Return [x, y] of the center of cell containing provided text 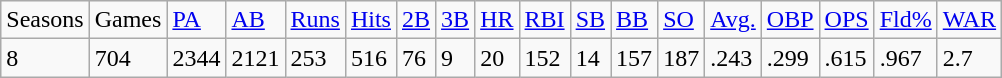
.967 [906, 58]
Avg. [734, 20]
157 [634, 58]
PA [196, 20]
SO [682, 20]
AB [256, 20]
RBI [544, 20]
HR [497, 20]
14 [590, 58]
187 [682, 58]
2.7 [969, 58]
OPS [846, 20]
3B [456, 20]
704 [128, 58]
2121 [256, 58]
Fld% [906, 20]
.615 [846, 58]
.299 [790, 58]
OBP [790, 20]
WAR [969, 20]
2344 [196, 58]
Runs [315, 20]
BB [634, 20]
.243 [734, 58]
76 [416, 58]
253 [315, 58]
516 [370, 58]
152 [544, 58]
8 [45, 58]
Hits [370, 20]
Seasons [45, 20]
2B [416, 20]
SB [590, 20]
9 [456, 58]
Games [128, 20]
20 [497, 58]
